Determine the (x, y) coordinate at the center of the cell enclosing the given text.  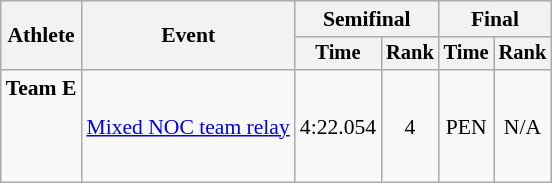
Athlete (42, 36)
Semifinal (367, 19)
Event (188, 36)
Final (495, 19)
Mixed NOC team relay (188, 126)
PEN (466, 126)
N/A (523, 126)
4 (410, 126)
Team E (42, 126)
4:22.054 (338, 126)
